Provide the (x, y) coordinate of the cell's center where the given text is located.  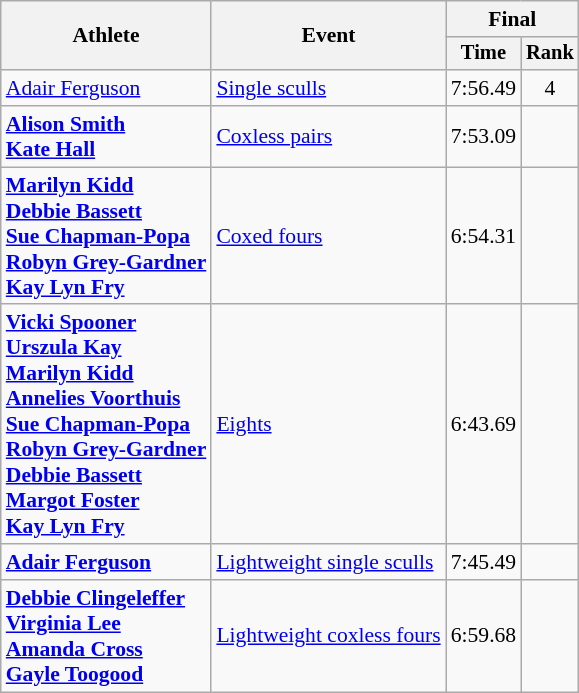
Marilyn KiddDebbie BassettSue Chapman-PopaRobyn Grey-GardnerKay Lyn Fry (106, 236)
Lightweight coxless fours (328, 636)
Event (328, 36)
6:54.31 (484, 236)
Final (512, 19)
Coxless pairs (328, 136)
Lightweight single sculls (328, 562)
Eights (328, 425)
6:43.69 (484, 425)
Alison SmithKate Hall (106, 136)
4 (550, 88)
Coxed fours (328, 236)
Athlete (106, 36)
6:59.68 (484, 636)
7:53.09 (484, 136)
Rank (550, 54)
Time (484, 54)
Single sculls (328, 88)
7:56.49 (484, 88)
Debbie ClingelefferVirginia LeeAmanda CrossGayle Toogood (106, 636)
Vicki SpoonerUrszula KayMarilyn KiddAnnelies VoorthuisSue Chapman-PopaRobyn Grey-GardnerDebbie BassettMargot FosterKay Lyn Fry (106, 425)
7:45.49 (484, 562)
